Identify which cell holds the provided text, then report its (X, Y) central coordinate. 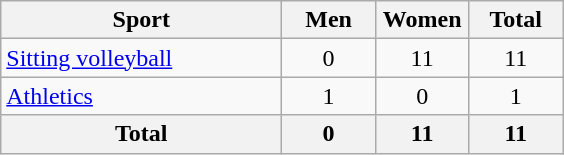
Women (422, 20)
Sitting volleyball (142, 58)
Men (329, 20)
Sport (142, 20)
Athletics (142, 96)
